Capture the cell that displays the provided text and extract its (x, y) central coordinate. 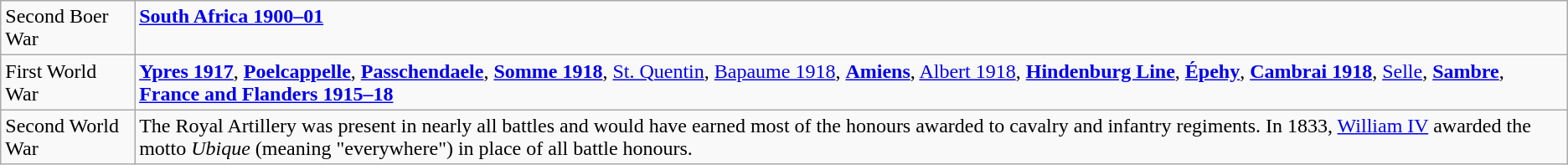
First World War (68, 82)
South Africa 1900–01 (851, 28)
Second Boer War (68, 28)
Second World War (68, 137)
